Scan for the cell matching the given text and deliver its (x, y) coordinate at center. 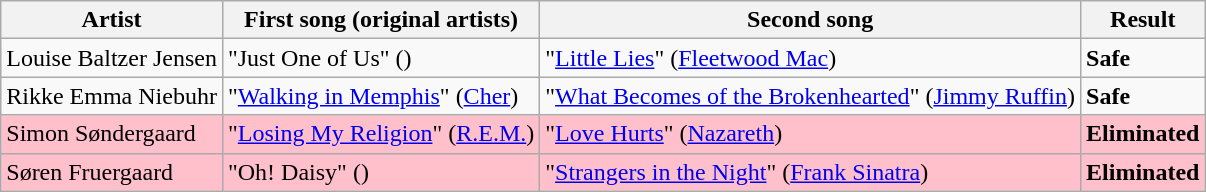
"Walking in Memphis" (Cher) (380, 96)
"What Becomes of the Brokenhearted" (Jimmy Ruffin) (810, 96)
"Love Hurts" (Nazareth) (810, 134)
Result (1143, 20)
"Losing My Religion" (R.E.M.) (380, 134)
Søren Fruergaard (112, 172)
Second song (810, 20)
"Little Lies" (Fleetwood Mac) (810, 58)
Simon Søndergaard (112, 134)
"Oh! Daisy" () (380, 172)
"Just One of Us" () (380, 58)
Rikke Emma Niebuhr (112, 96)
"Strangers in the Night" (Frank Sinatra) (810, 172)
First song (original artists) (380, 20)
Artist (112, 20)
Louise Baltzer Jensen (112, 58)
